Determine the (X, Y) coordinate at the center of the cell enclosing the given text.  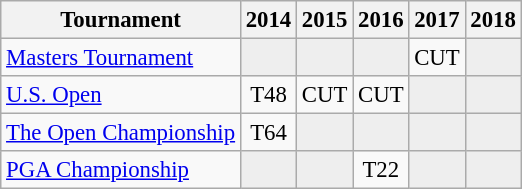
T22 (381, 170)
2016 (381, 20)
2017 (437, 20)
Masters Tournament (121, 58)
PGA Championship (121, 170)
Tournament (121, 20)
2014 (268, 20)
U.S. Open (121, 95)
2018 (493, 20)
T64 (268, 133)
2015 (325, 20)
The Open Championship (121, 133)
T48 (268, 95)
